Pinpoint the cell where the given text exists, returning its [x, y] midpoint coordinate. 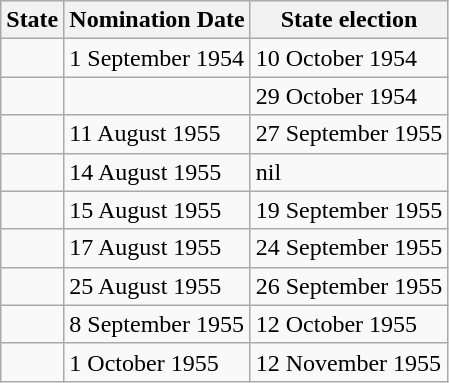
11 August 1955 [157, 134]
Nomination Date [157, 20]
State [32, 20]
24 September 1955 [349, 248]
1 September 1954 [157, 58]
26 September 1955 [349, 286]
29 October 1954 [349, 96]
12 November 1955 [349, 362]
10 October 1954 [349, 58]
8 September 1955 [157, 324]
19 September 1955 [349, 210]
State election [349, 20]
nil [349, 172]
1 October 1955 [157, 362]
12 October 1955 [349, 324]
17 August 1955 [157, 248]
25 August 1955 [157, 286]
27 September 1955 [349, 134]
15 August 1955 [157, 210]
14 August 1955 [157, 172]
